Locate the cell with the specified text and output its [X, Y] center coordinate. 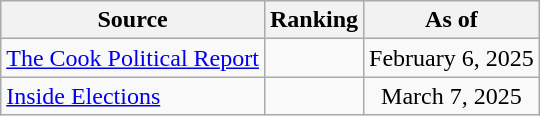
February 6, 2025 [452, 58]
Ranking [314, 20]
As of [452, 20]
March 7, 2025 [452, 96]
Source [133, 20]
The Cook Political Report [133, 58]
Inside Elections [133, 96]
